Scan for the cell matching the given text and deliver its [x, y] coordinate at center. 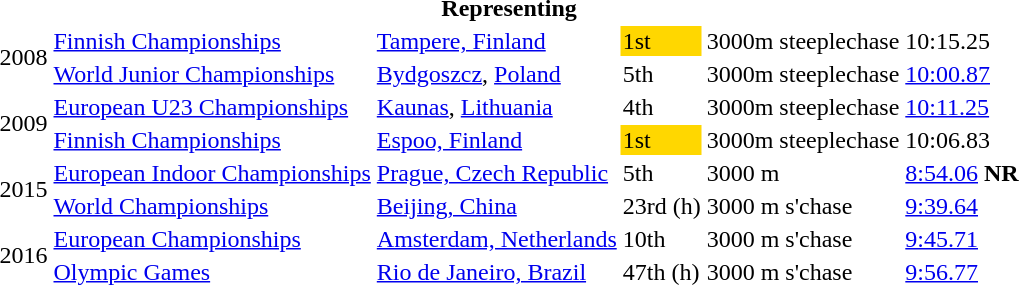
3000 m [803, 173]
Bydgoszcz, Poland [496, 74]
European U23 Championships [212, 107]
Beijing, China [496, 206]
Amsterdam, Netherlands [496, 239]
4th [662, 107]
European Championships [212, 239]
Prague, Czech Republic [496, 173]
23rd (h) [662, 206]
Espoo, Finland [496, 140]
World Junior Championships [212, 74]
10th [662, 239]
World Championships [212, 206]
Kaunas, Lithuania [496, 107]
Tampere, Finland [496, 41]
European Indoor Championships [212, 173]
